For the text-containing cell, return its midpoint in [x, y] coordinate format. 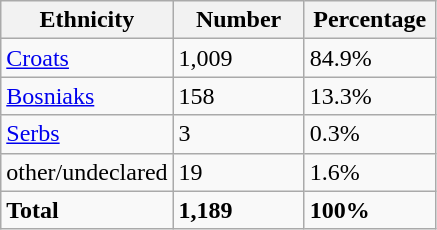
Number [238, 20]
Serbs [87, 134]
Total [87, 210]
1,189 [238, 210]
0.3% [370, 134]
13.3% [370, 96]
84.9% [370, 58]
19 [238, 172]
158 [238, 96]
Percentage [370, 20]
Croats [87, 58]
Bosniaks [87, 96]
1,009 [238, 58]
Ethnicity [87, 20]
other/undeclared [87, 172]
100% [370, 210]
3 [238, 134]
1.6% [370, 172]
